Search for the cell housing the specified text and yield its (x, y) center coordinate. 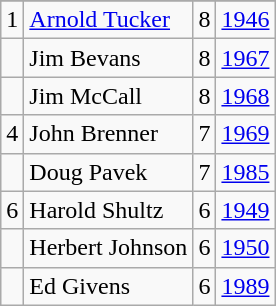
Herbert Johnson (108, 248)
1 (12, 20)
4 (12, 134)
Ed Givens (108, 286)
Arnold Tucker (108, 20)
1969 (246, 134)
1967 (246, 58)
Harold Shultz (108, 210)
1989 (246, 286)
1950 (246, 248)
1968 (246, 96)
1949 (246, 210)
Jim Bevans (108, 58)
1985 (246, 172)
Jim McCall (108, 96)
Doug Pavek (108, 172)
1946 (246, 20)
John Brenner (108, 134)
